Capture the cell that displays the provided text and extract its (x, y) central coordinate. 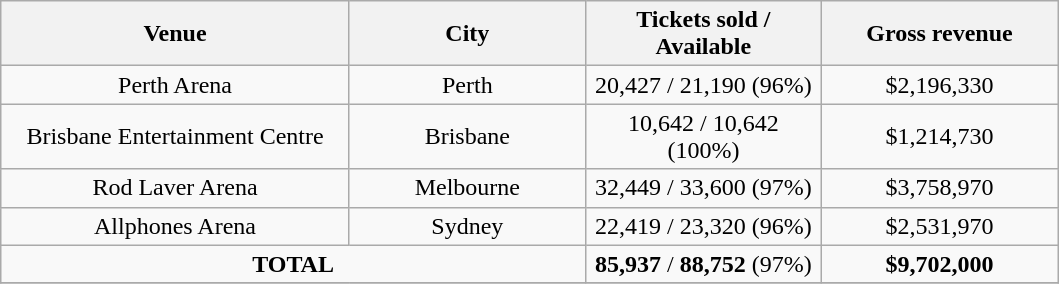
TOTAL (294, 264)
Melbourne (467, 188)
Allphones Arena (176, 226)
Sydney (467, 226)
85,937 / 88,752 (97%) (703, 264)
Perth Arena (176, 85)
20,427 / 21,190 (96%) (703, 85)
$2,531,970 (939, 226)
Brisbane Entertainment Centre (176, 136)
Perth (467, 85)
22,419 / 23,320 (96%) (703, 226)
$2,196,330 (939, 85)
10,642 / 10,642 (100%) (703, 136)
Tickets sold / Available (703, 34)
City (467, 34)
Gross revenue (939, 34)
$1,214,730 (939, 136)
Venue (176, 34)
Brisbane (467, 136)
32,449 / 33,600 (97%) (703, 188)
$9,702,000 (939, 264)
Rod Laver Arena (176, 188)
$3,758,970 (939, 188)
